Identify which cell holds the provided text, then report its (X, Y) central coordinate. 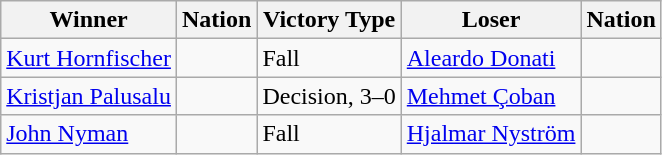
Hjalmar Nyström (491, 134)
Decision, 3–0 (329, 96)
Mehmet Çoban (491, 96)
Winner (89, 20)
Victory Type (329, 20)
Kristjan Palusalu (89, 96)
Loser (491, 20)
Kurt Hornfischer (89, 58)
Aleardo Donati (491, 58)
John Nyman (89, 134)
